Output the [X, Y] coordinate of the center of the cell containing the given text.  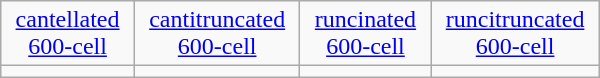
cantitruncated 600-cell [217, 34]
runcinated 600-cell [366, 34]
cantellated 600-cell [68, 34]
runcitruncated 600-cell [515, 34]
